Output the (x, y) coordinate of the center of the cell containing the given text.  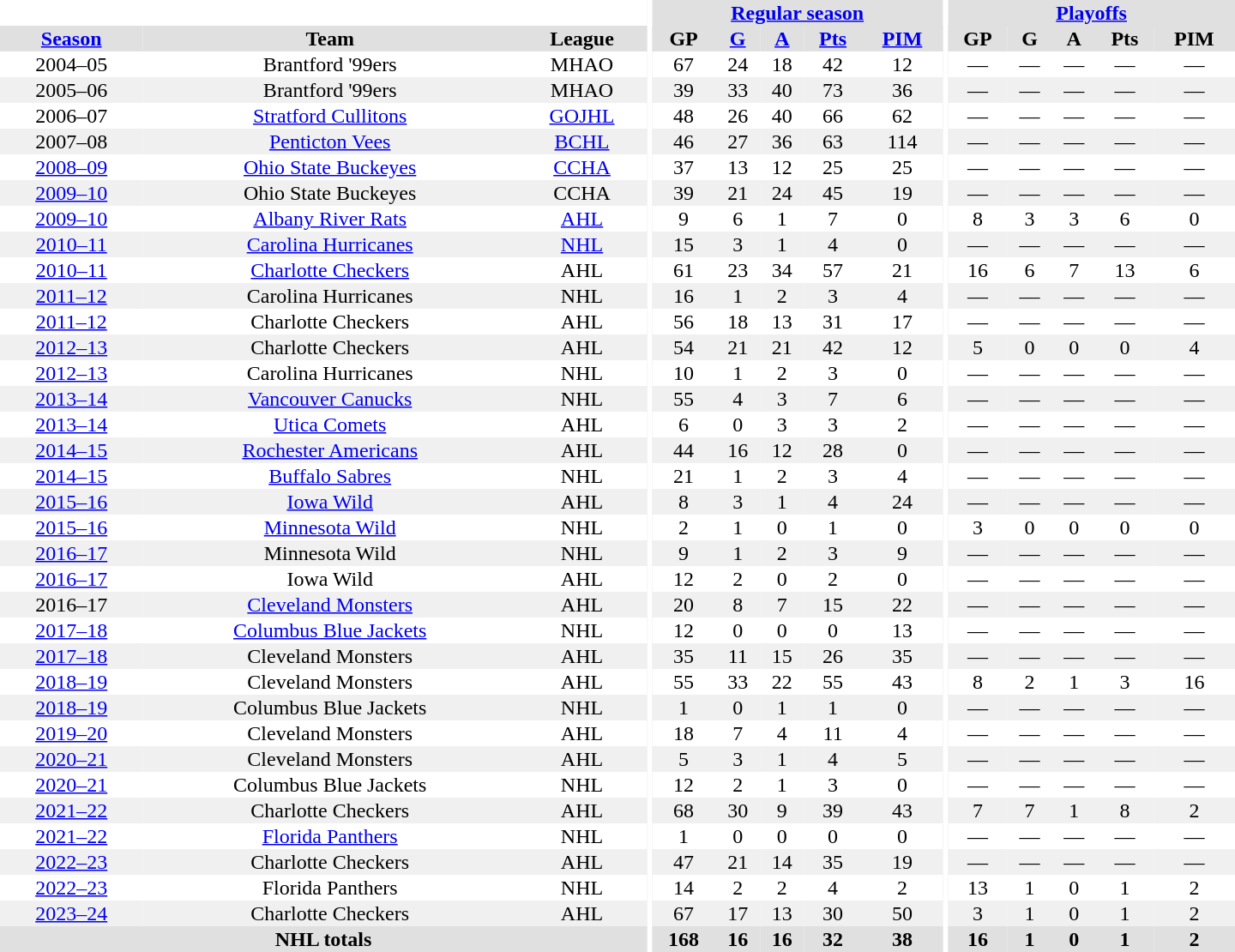
32 (834, 939)
2007–08 (71, 142)
20 (684, 605)
54 (684, 347)
Rochester Americans (329, 450)
2019–20 (71, 733)
63 (834, 142)
61 (684, 270)
2006–07 (71, 116)
Utica Comets (329, 425)
Stratford Cullitons (329, 116)
BCHL (581, 142)
Team (329, 39)
45 (834, 193)
27 (738, 142)
2008–09 (71, 167)
44 (684, 450)
34 (782, 270)
28 (834, 450)
Vancouver Canucks (329, 399)
38 (902, 939)
47 (684, 862)
168 (684, 939)
37 (684, 167)
Playoffs (1091, 13)
46 (684, 142)
Season (71, 39)
68 (684, 810)
114 (902, 142)
48 (684, 116)
Albany River Rats (329, 219)
50 (902, 913)
57 (834, 270)
League (581, 39)
2023–24 (71, 913)
23 (738, 270)
NHL totals (323, 939)
2005–06 (71, 90)
10 (684, 373)
73 (834, 90)
Buffalo Sabres (329, 476)
66 (834, 116)
62 (902, 116)
Regular season (798, 13)
GOJHL (581, 116)
56 (684, 322)
2004–05 (71, 64)
31 (834, 322)
Penticton Vees (329, 142)
